Detect which cell encompasses the target text, then output its [x, y] center coordinate. 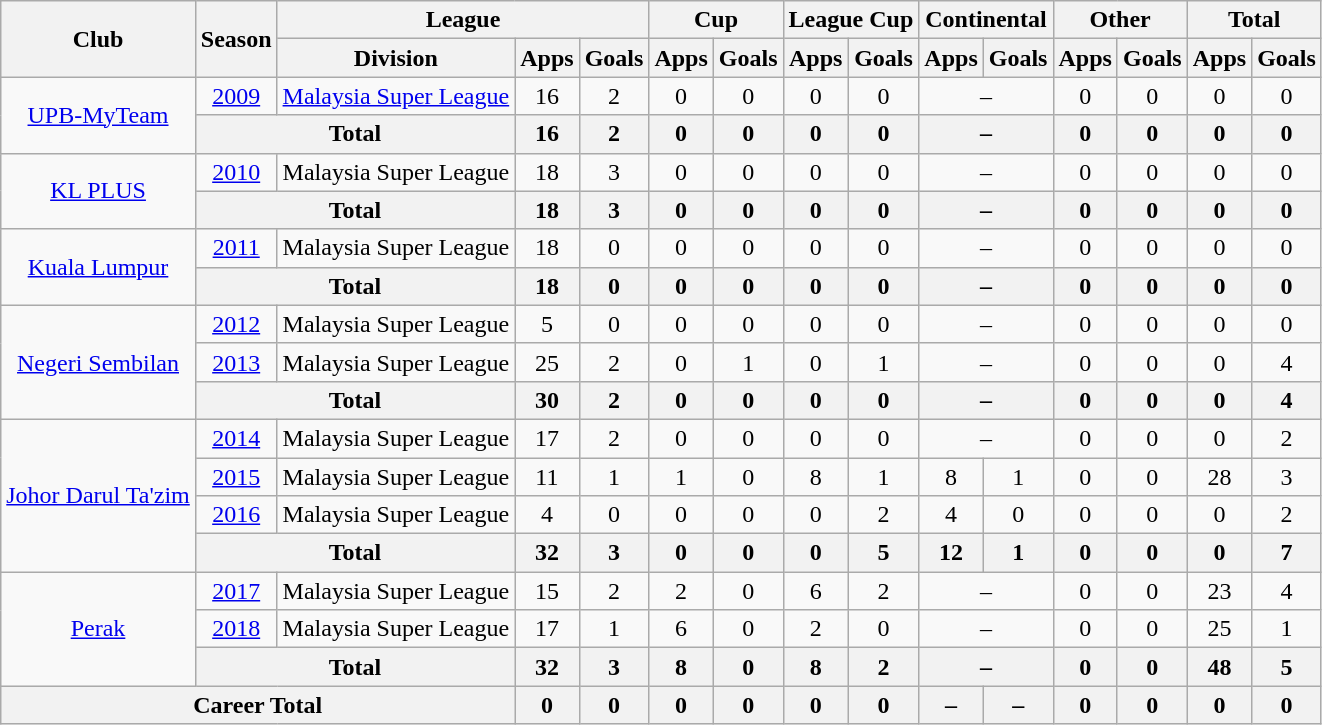
2015 [236, 477]
Johor Darul Ta'zim [98, 495]
2009 [236, 96]
Negeri Sembilan [98, 362]
12 [951, 553]
Career Total [258, 705]
2017 [236, 591]
2012 [236, 324]
UPB-MyTeam [98, 115]
2018 [236, 629]
15 [547, 591]
2011 [236, 248]
11 [547, 477]
Season [236, 39]
Club [98, 39]
23 [1219, 591]
2014 [236, 438]
Cup [716, 20]
48 [1219, 667]
2010 [236, 172]
Division [396, 58]
28 [1219, 477]
Perak [98, 629]
Continental [986, 20]
Kuala Lumpur [98, 267]
League Cup [851, 20]
7 [1287, 553]
KL PLUS [98, 191]
2013 [236, 362]
30 [547, 400]
League [463, 20]
2016 [236, 515]
Other [1120, 20]
